Determine the [X, Y] coordinate at the center of the cell enclosing the given text.  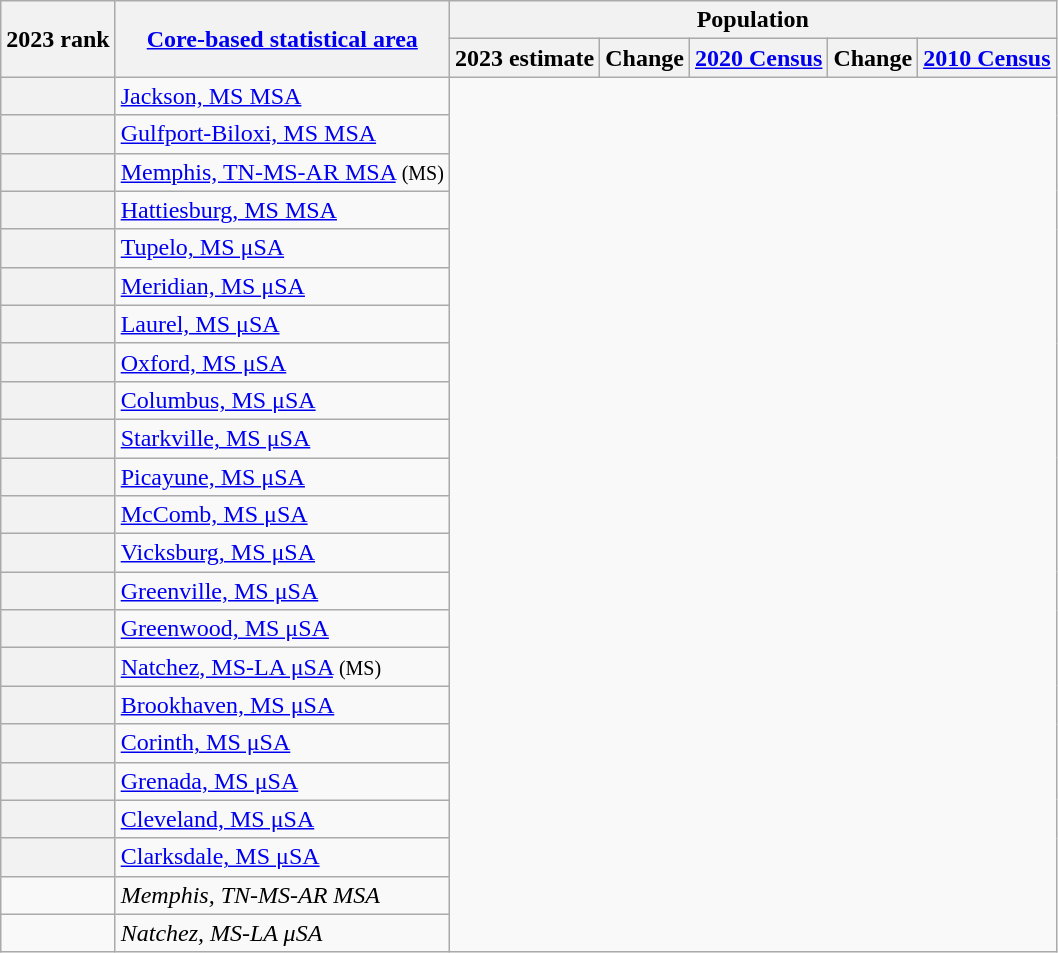
Vicksburg, MS μSA [282, 553]
Grenada, MS μSA [282, 781]
Oxford, MS μSA [282, 362]
Corinth, MS μSA [282, 743]
Memphis, TN-MS-AR MSA (MS) [282, 172]
Hattiesburg, MS MSA [282, 210]
2023 estimate [524, 58]
Brookhaven, MS μSA [282, 705]
McComb, MS μSA [282, 515]
Population [752, 20]
2010 Census [987, 58]
2023 rank [58, 39]
Meridian, MS μSA [282, 286]
Clarksdale, MS μSA [282, 857]
Natchez, MS-LA μSA [282, 933]
Jackson, MS MSA [282, 96]
Laurel, MS μSA [282, 324]
Greenville, MS μSA [282, 591]
Starkville, MS μSA [282, 438]
Tupelo, MS μSA [282, 248]
Picayune, MS μSA [282, 477]
Columbus, MS μSA [282, 400]
Greenwood, MS μSA [282, 629]
Cleveland, MS μSA [282, 819]
Natchez, MS-LA μSA (MS) [282, 667]
2020 Census [758, 58]
Gulfport-Biloxi, MS MSA [282, 134]
Core-based statistical area [282, 39]
Memphis, TN-MS-AR MSA [282, 895]
